Search for the cell housing the specified text and yield its (x, y) center coordinate. 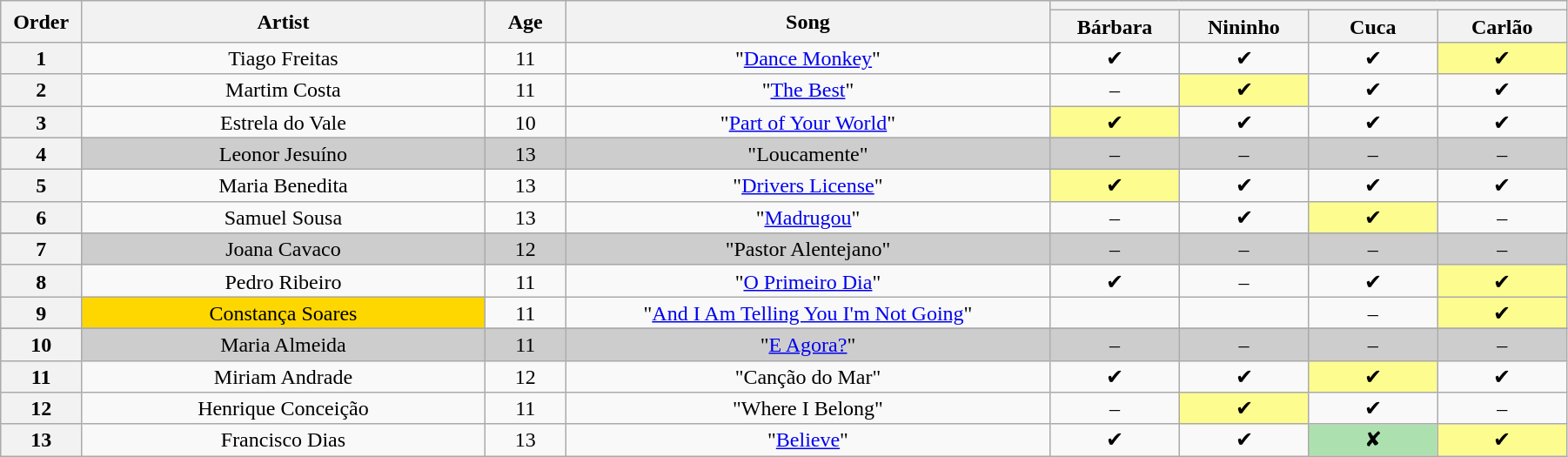
7 (42, 249)
Estrela do Vale (284, 122)
"Pastor Alentejano" (807, 249)
"E Agora?" (807, 345)
Nininho (1243, 26)
4 (42, 153)
Constança Soares (284, 313)
✘ (1373, 440)
"Part of Your World" (807, 122)
Carlão (1502, 26)
"Believe" (807, 440)
"Dance Monkey" (807, 57)
Miriam Andrade (284, 376)
Joana Cavaco (284, 249)
2 (42, 91)
Pedro Ribeiro (284, 280)
8 (42, 280)
Tiago Freitas (284, 57)
9 (42, 313)
"Canção do Mar" (807, 376)
3 (42, 122)
Bárbara (1115, 26)
"Drivers License" (807, 186)
"O Primeiro Dia" (807, 280)
Artist (284, 22)
"Loucamente" (807, 153)
Age (526, 22)
Order (42, 22)
"And I Am Telling You I'm Not Going" (807, 313)
Leonor Jesuíno (284, 153)
"The Best" (807, 91)
Maria Benedita (284, 186)
Song (807, 22)
1 (42, 57)
6 (42, 218)
5 (42, 186)
"Madrugou" (807, 218)
Cuca (1373, 26)
Henrique Conceição (284, 409)
Martim Costa (284, 91)
Maria Almeida (284, 345)
Samuel Sousa (284, 218)
"Where I Belong" (807, 409)
Francisco Dias (284, 440)
